From the cell containing the given text, extract its center point as (X, Y) coordinate. 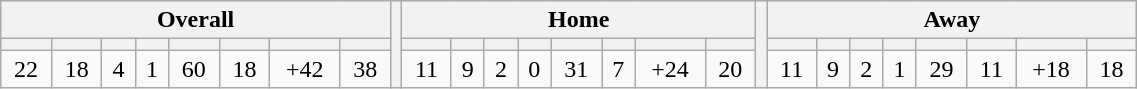
60 (194, 69)
Home (579, 20)
4 (118, 69)
29 (942, 69)
31 (576, 69)
38 (366, 69)
22 (26, 69)
0 (534, 69)
+24 (670, 69)
20 (730, 69)
+18 (1051, 69)
7 (618, 69)
+42 (305, 69)
Away (952, 20)
Overall (196, 20)
